Output the (X, Y) coordinate of the center of the cell containing the given text.  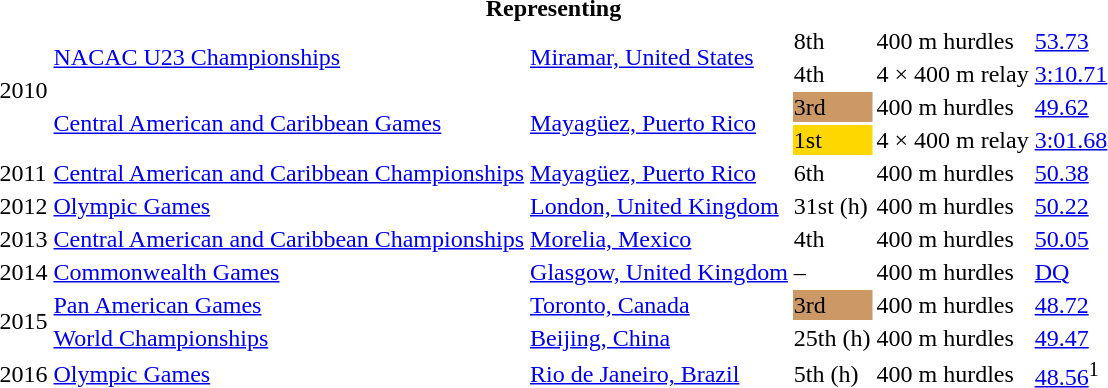
Toronto, Canada (660, 305)
25th (h) (832, 338)
Miramar, United States (660, 58)
Morelia, Mexico (660, 239)
London, United Kingdom (660, 206)
Pan American Games (289, 305)
31st (h) (832, 206)
Commonwealth Games (289, 272)
Central American and Caribbean Games (289, 124)
6th (832, 173)
NACAC U23 Championships (289, 58)
– (832, 272)
Beijing, China (660, 338)
1st (832, 140)
Olympic Games (289, 206)
Glasgow, United Kingdom (660, 272)
World Championships (289, 338)
8th (832, 41)
